Return (X, Y) of the center of cell containing provided text 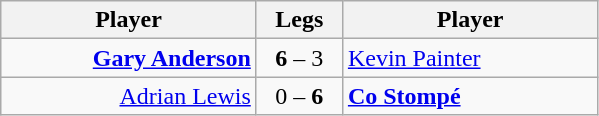
Co Stompé (470, 96)
6 – 3 (299, 58)
Adrian Lewis (129, 96)
Kevin Painter (470, 58)
0 – 6 (299, 96)
Legs (299, 20)
Gary Anderson (129, 58)
